Return the (x, y) coordinate for the center point of the cell that contains the specified text.  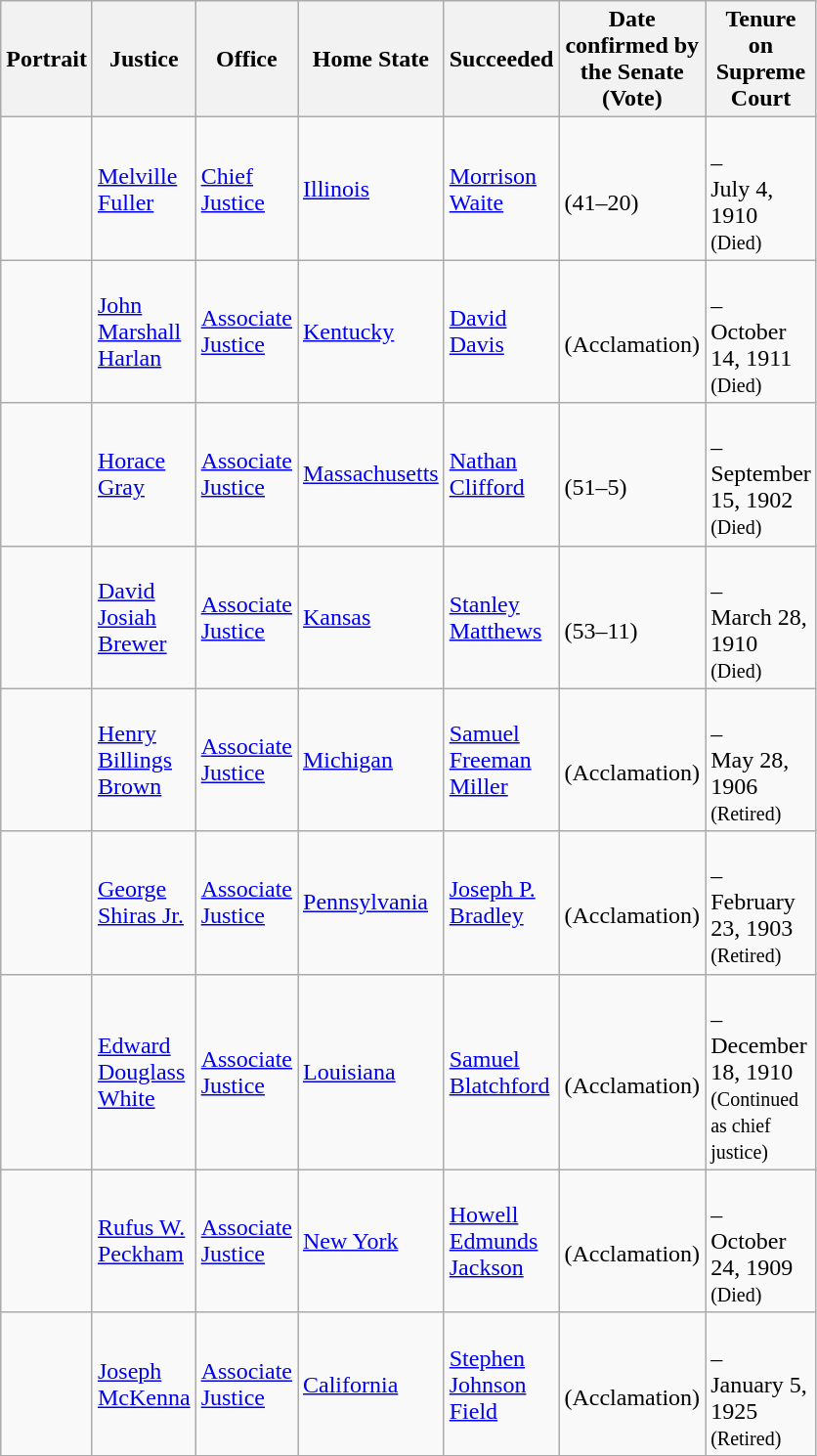
Portrait (47, 59)
–May 28, 1906(Retired) (761, 760)
–February 23, 1903(Retired) (761, 903)
Home State (370, 59)
Kentucky (370, 331)
(41–20) (632, 189)
Samuel Blatchford (501, 1072)
Kansas (370, 617)
Succeeded (501, 59)
–September 15, 1902(Died) (761, 474)
Illinois (370, 189)
George Shiras Jr. (144, 903)
(53–11) (632, 617)
Pennsylvania (370, 903)
–March 28, 1910(Died) (761, 617)
–October 14, 1911(Died) (761, 331)
Howell Edmunds Jackson (501, 1241)
Henry Billings Brown (144, 760)
Melville Fuller (144, 189)
David Josiah Brewer (144, 617)
Michigan (370, 760)
Stephen Johnson Field (501, 1384)
Date confirmed by the Senate(Vote) (632, 59)
Massachusetts (370, 474)
Joseph P. Bradley (501, 903)
(51–5) (632, 474)
Samuel Freeman Miller (501, 760)
Office (246, 59)
John Marshall Harlan (144, 331)
Tenure on Supreme Court (761, 59)
–December 18, 1910(Continued as chief justice) (761, 1072)
New York (370, 1241)
Stanley Matthews (501, 617)
Rufus W. Peckham (144, 1241)
Joseph McKenna (144, 1384)
Morrison Waite (501, 189)
Edward Douglass White (144, 1072)
Horace Gray (144, 474)
Louisiana (370, 1072)
Justice (144, 59)
–July 4, 1910(Died) (761, 189)
California (370, 1384)
Chief Justice (246, 189)
–October 24, 1909(Died) (761, 1241)
Nathan Clifford (501, 474)
David Davis (501, 331)
–January 5, 1925(Retired) (761, 1384)
